From the cell containing the given text, extract its center point as (x, y) coordinate. 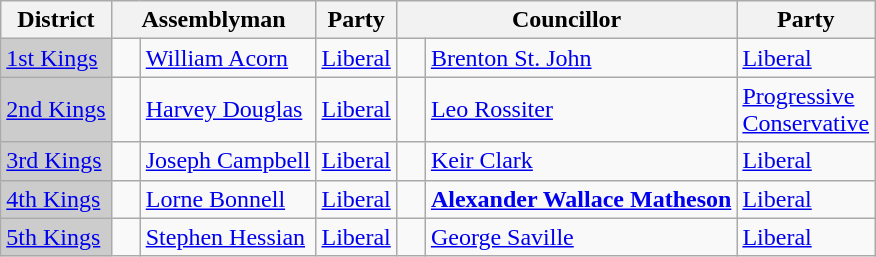
Brenton St. John (581, 58)
Progressive Conservative (806, 110)
Keir Clark (581, 161)
Alexander Wallace Matheson (581, 199)
2nd Kings (56, 110)
Leo Rossiter (581, 110)
Assemblyman (214, 20)
Stephen Hessian (228, 237)
Harvey Douglas (228, 110)
3rd Kings (56, 161)
George Saville (581, 237)
Councillor (566, 20)
District (56, 20)
4th Kings (56, 199)
Lorne Bonnell (228, 199)
William Acorn (228, 58)
5th Kings (56, 237)
1st Kings (56, 58)
Joseph Campbell (228, 161)
